From the cell containing the given text, extract its center point as (X, Y) coordinate. 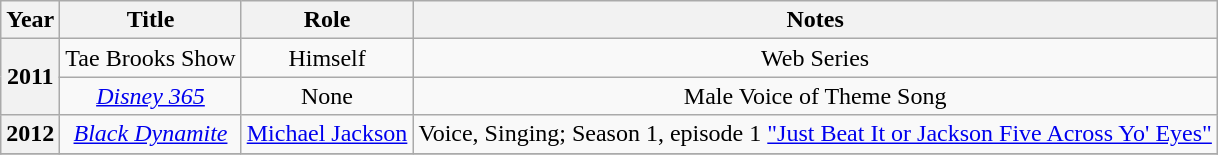
None (327, 96)
Year (30, 20)
Web Series (816, 58)
Tae Brooks Show (150, 58)
Notes (816, 20)
Role (327, 20)
2011 (30, 77)
Title (150, 20)
Black Dynamite (150, 134)
Himself (327, 58)
Michael Jackson (327, 134)
Disney 365 (150, 96)
Male Voice of Theme Song (816, 96)
Voice, Singing; Season 1, episode 1 "Just Beat It or Jackson Five Across Yo' Eyes" (816, 134)
2012 (30, 134)
